Determine the [X, Y] coordinate at the center of the cell enclosing the given text.  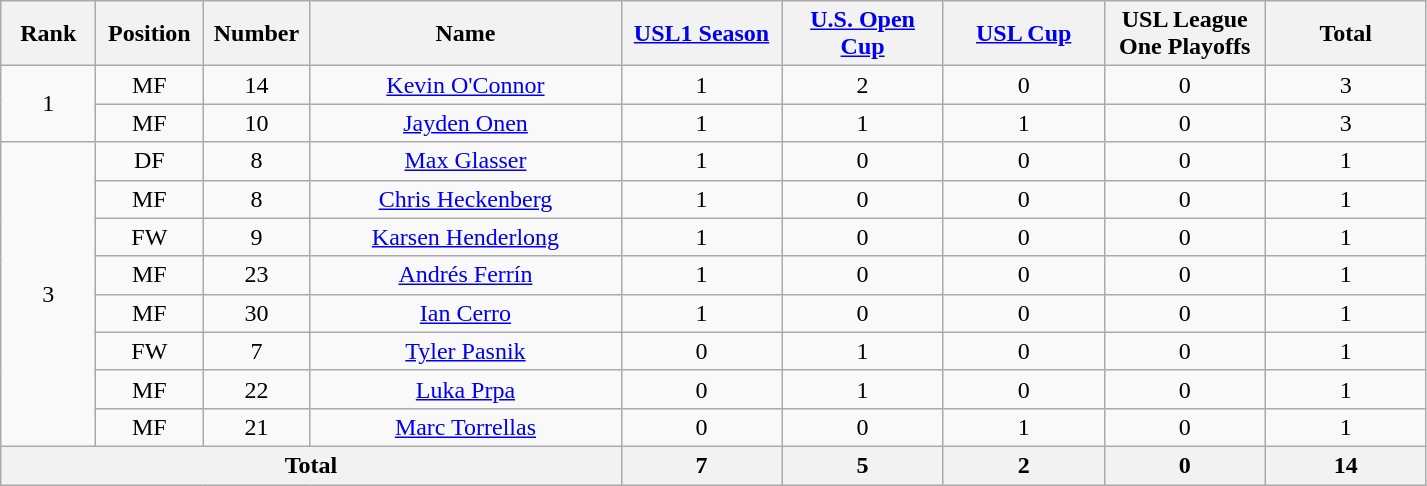
USL League One Playoffs [1184, 34]
Kevin O'Connor [466, 85]
USL1 Season [702, 34]
Position [150, 34]
Andrés Ferrín [466, 275]
U.S. Open Cup [862, 34]
Marc Torrellas [466, 427]
Max Glasser [466, 161]
Chris Heckenberg [466, 199]
Jayden Onen [466, 123]
Luka Prpa [466, 389]
Number [256, 34]
30 [256, 313]
21 [256, 427]
10 [256, 123]
22 [256, 389]
9 [256, 237]
USL Cup [1024, 34]
5 [862, 465]
Tyler Pasnik [466, 351]
DF [150, 161]
Ian Cerro [466, 313]
23 [256, 275]
Karsen Henderlong [466, 237]
Rank [48, 34]
Name [466, 34]
